Locate the cell with the specified text and output its [x, y] center coordinate. 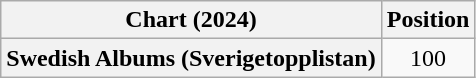
100 [428, 58]
Chart (2024) [191, 20]
Swedish Albums (Sverigetopplistan) [191, 58]
Position [428, 20]
